Scan for the cell matching the given text and deliver its (X, Y) coordinate at center. 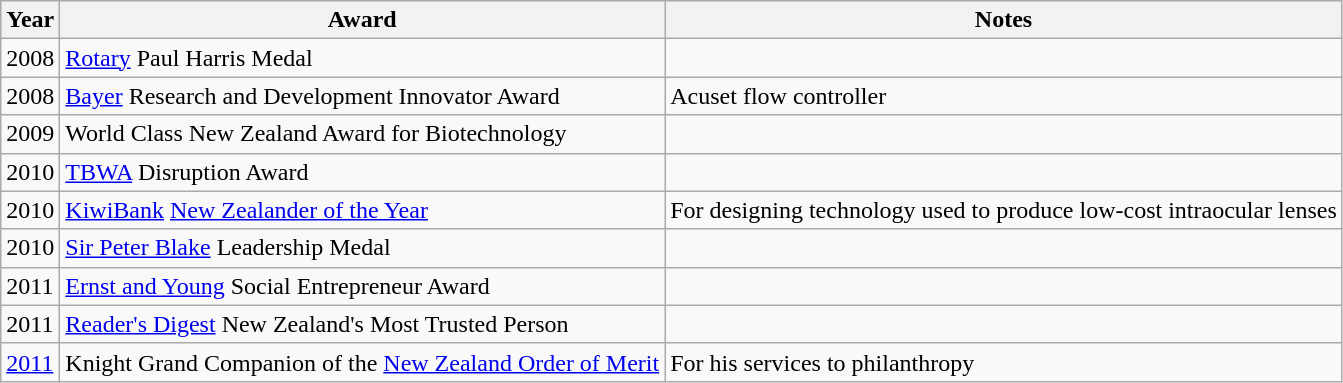
World Class New Zealand Award for Biotechnology (362, 134)
For designing technology used to produce low-cost intraocular lenses (1004, 210)
Ernst and Young Social Entrepreneur Award (362, 286)
KiwiBank New Zealander of the Year (362, 210)
Rotary Paul Harris Medal (362, 58)
Award (362, 20)
Acuset flow controller (1004, 96)
For his services to philanthropy (1004, 362)
Reader's Digest New Zealand's Most Trusted Person (362, 324)
TBWA Disruption Award (362, 172)
Bayer Research and Development Innovator Award (362, 96)
Year (30, 20)
Sir Peter Blake Leadership Medal (362, 248)
Notes (1004, 20)
Knight Grand Companion of the New Zealand Order of Merit (362, 362)
2009 (30, 134)
